Provide the (x, y) coordinate of the cell's center where the given text is located.  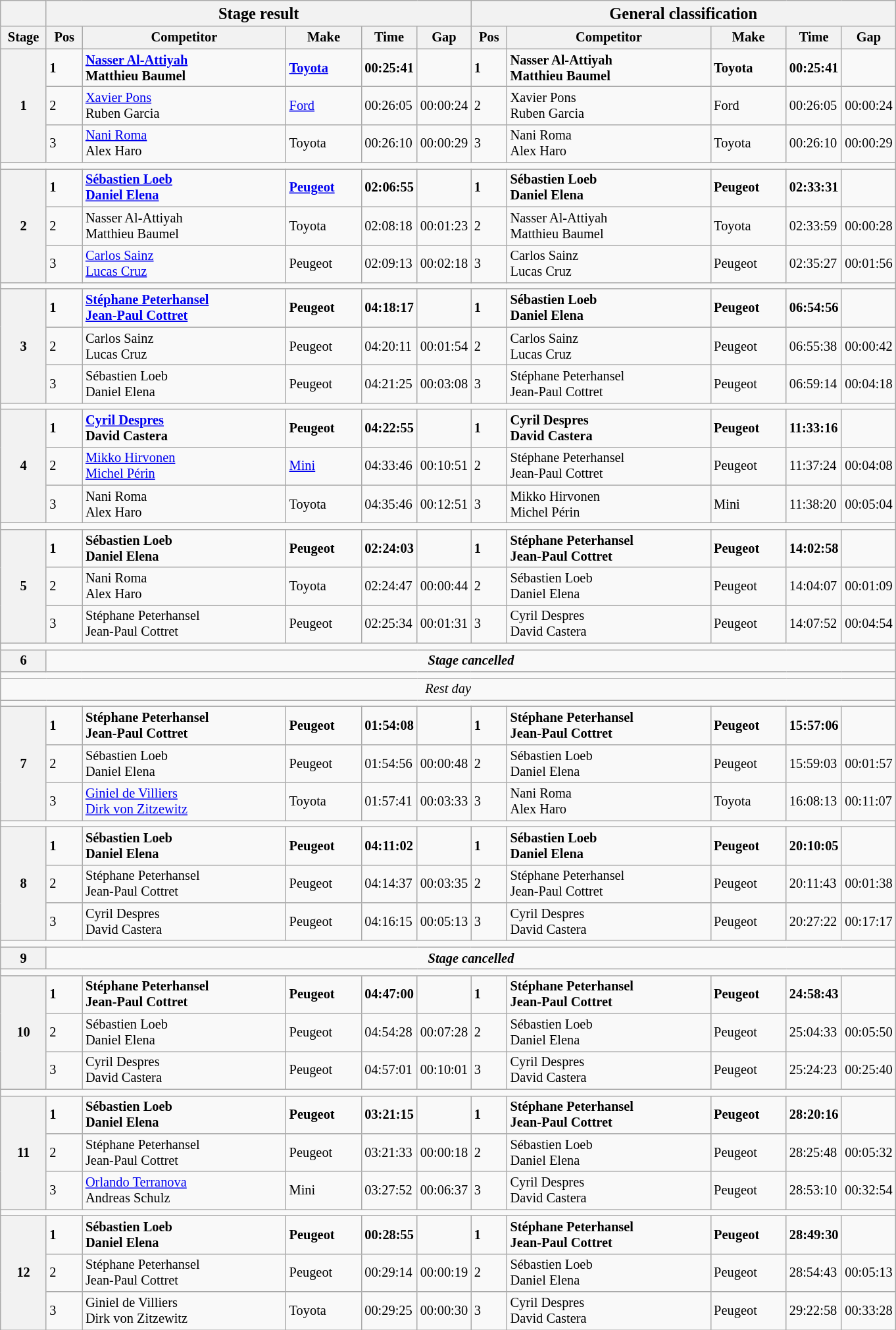
4 (24, 466)
00:00:48 (444, 763)
02:35:27 (814, 264)
00:33:28 (868, 1311)
04:47:00 (389, 994)
04:20:11 (389, 346)
15:59:03 (814, 763)
7 (24, 763)
06:55:38 (814, 346)
20:27:22 (814, 921)
28:49:30 (814, 1235)
00:03:08 (444, 384)
28:25:48 (814, 1152)
02:08:18 (389, 226)
00:04:54 (868, 624)
01:54:56 (389, 763)
00:05:50 (868, 1033)
14:02:58 (814, 548)
02:25:34 (389, 624)
14:04:07 (814, 586)
00:10:51 (444, 466)
Orlando Terranova Andreas Schulz (184, 1190)
6 (24, 661)
8 (24, 883)
29:22:58 (814, 1311)
00:00:42 (868, 346)
00:01:31 (444, 624)
00:04:08 (868, 466)
20:11:43 (814, 884)
03:21:15 (389, 1115)
00:00:18 (444, 1152)
04:11:02 (389, 846)
28:20:16 (814, 1115)
Rest day (449, 689)
06:59:14 (814, 384)
04:33:46 (389, 466)
00:00:30 (444, 1311)
11:37:24 (814, 466)
00:00:44 (444, 586)
28:54:43 (814, 1273)
00:29:14 (389, 1273)
25:24:23 (814, 1070)
04:57:01 (389, 1070)
02:33:59 (814, 226)
00:17:17 (868, 921)
General classification (684, 13)
Stage (24, 38)
04:21:25 (389, 384)
25:04:33 (814, 1033)
01:57:41 (389, 802)
00:00:28 (868, 226)
10 (24, 1032)
11:38:20 (814, 504)
14:07:52 (814, 624)
11:33:16 (814, 428)
00:07:28 (444, 1033)
16:08:13 (814, 802)
04:35:46 (389, 504)
00:01:57 (868, 763)
04:22:55 (389, 428)
04:18:17 (389, 308)
02:06:55 (389, 188)
9 (24, 958)
12 (24, 1273)
00:01:09 (868, 586)
00:00:19 (444, 1273)
11 (24, 1153)
00:01:54 (444, 346)
24:58:43 (814, 994)
00:04:18 (868, 384)
00:03:33 (444, 802)
00:02:18 (444, 264)
00:25:40 (868, 1070)
04:14:37 (389, 884)
5 (24, 586)
03:27:52 (389, 1190)
04:54:28 (389, 1033)
00:10:01 (444, 1070)
00:01:56 (868, 264)
00:32:54 (868, 1190)
00:28:55 (389, 1235)
28:53:10 (814, 1190)
00:05:04 (868, 504)
02:24:47 (389, 586)
00:01:23 (444, 226)
00:03:35 (444, 884)
02:24:03 (389, 548)
02:33:31 (814, 188)
00:11:07 (868, 802)
00:12:51 (444, 504)
03:21:33 (389, 1152)
00:06:37 (444, 1190)
20:10:05 (814, 846)
06:54:56 (814, 308)
02:09:13 (389, 264)
01:54:08 (389, 725)
00:01:38 (868, 884)
15:57:06 (814, 725)
Stage result (259, 13)
04:16:15 (389, 921)
00:29:25 (389, 1311)
00:05:32 (868, 1152)
